For the text-containing cell, return its midpoint in [x, y] coordinate format. 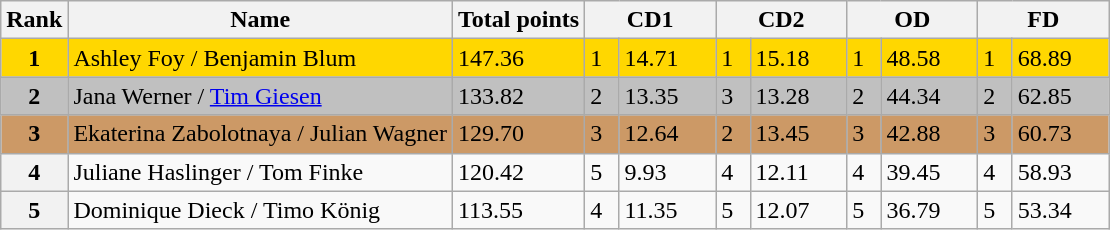
Total points [518, 20]
44.34 [930, 96]
13.35 [668, 96]
133.82 [518, 96]
113.55 [518, 210]
OD [912, 20]
36.79 [930, 210]
12.64 [668, 134]
39.45 [930, 172]
53.34 [1060, 210]
Juliane Haslinger / Tom Finke [260, 172]
147.36 [518, 58]
60.73 [1060, 134]
14.71 [668, 58]
Dominique Dieck / Timo König [260, 210]
9.93 [668, 172]
11.35 [668, 210]
Rank [34, 20]
68.89 [1060, 58]
CD2 [782, 20]
FD [1044, 20]
12.07 [798, 210]
129.70 [518, 134]
120.42 [518, 172]
62.85 [1060, 96]
13.45 [798, 134]
48.58 [930, 58]
42.88 [930, 134]
Name [260, 20]
15.18 [798, 58]
Ekaterina Zabolotnaya / Julian Wagner [260, 134]
12.11 [798, 172]
CD1 [650, 20]
Ashley Foy / Benjamin Blum [260, 58]
13.28 [798, 96]
Jana Werner / Tim Giesen [260, 96]
58.93 [1060, 172]
